Locate the cell with the specified text and output its [X, Y] center coordinate. 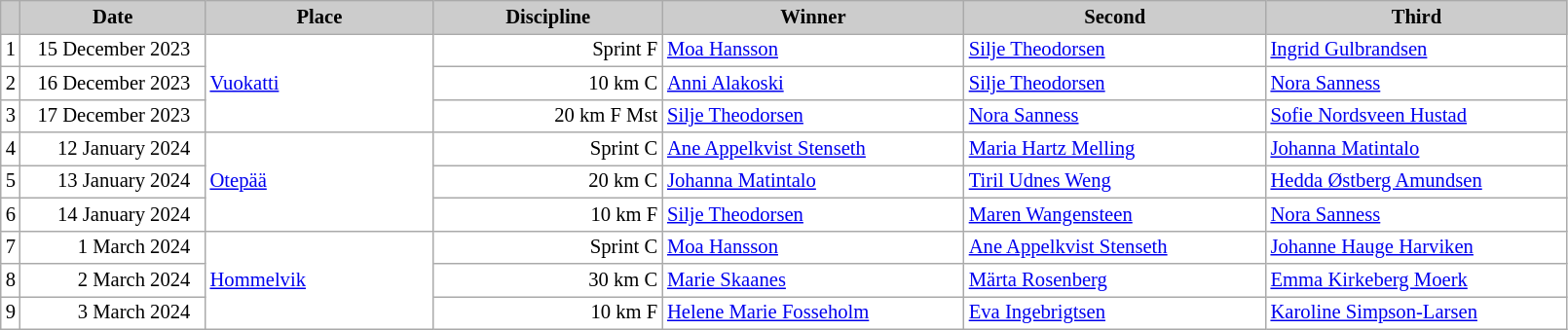
Hommelvik [319, 280]
Date [113, 17]
Discipline [547, 17]
2 [11, 83]
Sofie Nordsveen Hustad [1417, 116]
3 March 2024 [113, 312]
Place [319, 17]
2 March 2024 [113, 279]
Johanne Hauge Harviken [1417, 247]
14 January 2024 [113, 214]
Sprint F [547, 50]
20 km F Mst [547, 116]
1 [11, 50]
Maria Hartz Melling [1115, 149]
Second [1115, 17]
Anni Alakoski [813, 83]
17 December 2023 [113, 116]
6 [11, 214]
Helene Marie Fosseholm [813, 312]
Ingrid Gulbrandsen [1417, 50]
16 December 2023 [113, 83]
3 [11, 116]
7 [11, 247]
Emma Kirkeberg Moerk [1417, 279]
Otepää [319, 181]
Marie Skaanes [813, 279]
Tiril Udnes Weng [1115, 181]
1 March 2024 [113, 247]
Maren Wangensteen [1115, 214]
5 [11, 181]
Karoline Simpson-Larsen [1417, 312]
10 km C [547, 83]
15 December 2023 [113, 50]
30 km C [547, 279]
Third [1417, 17]
13 January 2024 [113, 181]
20 km C [547, 181]
12 January 2024 [113, 149]
8 [11, 279]
Hedda Østberg Amundsen [1417, 181]
Winner [813, 17]
Vuokatti [319, 82]
4 [11, 149]
9 [11, 312]
Märta Rosenberg [1115, 279]
Eva Ingebrigtsen [1115, 312]
